Output the [x, y] coordinate of the center of the cell containing the given text.  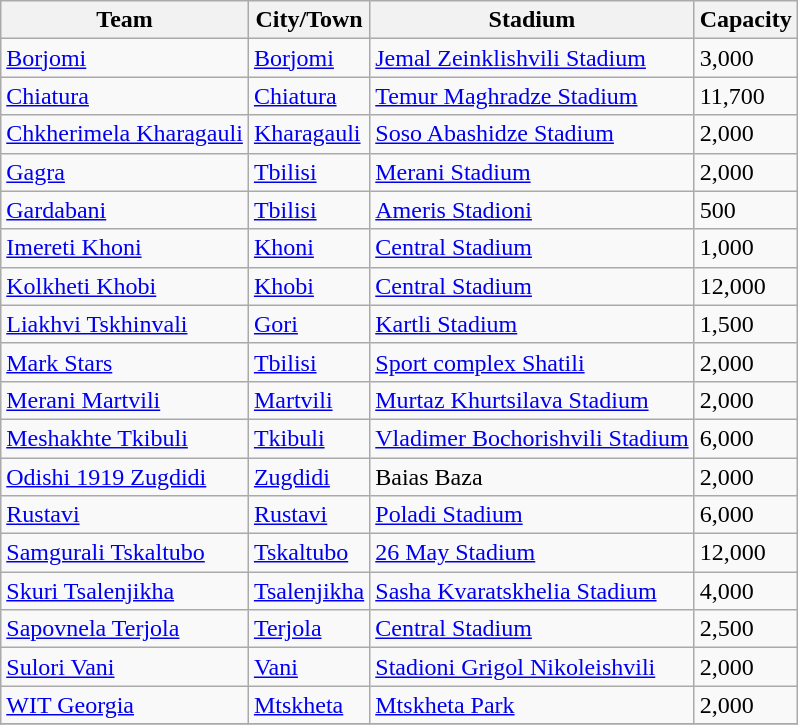
Samgurali Tskaltubo [125, 553]
Merani Martvili [125, 400]
Stadioni Grigol Nikoleishvili [532, 667]
Liakhvi Tskhinvali [125, 324]
WIT Georgia [125, 705]
Soso Abashidze Stadium [532, 134]
Gori [308, 324]
Mtskheta [308, 705]
Vani [308, 667]
Skuri Tsalenjikha [125, 591]
Kharagauli [308, 134]
Sport complex Shatili [532, 362]
Jemal Zeinklishvili Stadium [532, 58]
Merani Stadium [532, 172]
1,000 [746, 248]
City/Town [308, 20]
Khobi [308, 286]
Zugdidi [308, 477]
1,500 [746, 324]
Odishi 1919 Zugdidi [125, 477]
Sapovnela Terjola [125, 629]
26 May Stadium [532, 553]
Tsalenjikha [308, 591]
Gardabani [125, 210]
Team [125, 20]
Meshakhte Tkibuli [125, 438]
Poladi Stadium [532, 515]
Mtskheta Park [532, 705]
Khoni [308, 248]
Sasha Kvaratskhelia Stadium [532, 591]
Stadium [532, 20]
2,500 [746, 629]
Tkibuli [308, 438]
Capacity [746, 20]
Tskaltubo [308, 553]
Murtaz Khurtsilava Stadium [532, 400]
Chkherimela Kharagauli [125, 134]
4,000 [746, 591]
Mark Stars [125, 362]
Kartli Stadium [532, 324]
Vladimer Bochorishvili Stadium [532, 438]
Temur Maghradze Stadium [532, 96]
Gagra [125, 172]
Ameris Stadioni [532, 210]
Martvili [308, 400]
Kolkheti Khobi [125, 286]
11,700 [746, 96]
Sulori Vani [125, 667]
Imereti Khoni [125, 248]
Baias Baza [532, 477]
3,000 [746, 58]
Terjola [308, 629]
500 [746, 210]
